Return the (x, y) coordinate for the center point of the cell that contains the specified text.  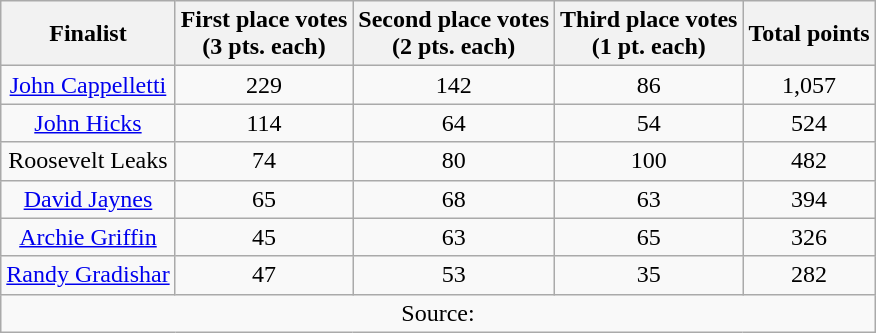
326 (809, 237)
100 (649, 161)
53 (454, 275)
Finalist (88, 34)
35 (649, 275)
68 (454, 199)
114 (264, 123)
John Cappelletti (88, 85)
David Jaynes (88, 199)
54 (649, 123)
47 (264, 275)
Randy Gradishar (88, 275)
First place votes(3 pts. each) (264, 34)
482 (809, 161)
Second place votes(2 pts. each) (454, 34)
Third place votes(1 pt. each) (649, 34)
Roosevelt Leaks (88, 161)
Source: (438, 313)
Total points (809, 34)
86 (649, 85)
142 (454, 85)
80 (454, 161)
394 (809, 199)
John Hicks (88, 123)
282 (809, 275)
64 (454, 123)
74 (264, 161)
229 (264, 85)
1,057 (809, 85)
Archie Griffin (88, 237)
524 (809, 123)
45 (264, 237)
